For the text-containing cell, return its midpoint in [X, Y] coordinate format. 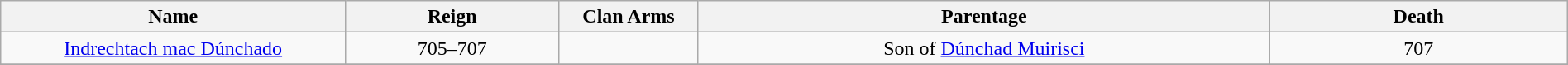
Parentage [984, 17]
705–707 [452, 48]
Clan Arms [629, 17]
Name [174, 17]
Reign [452, 17]
707 [1418, 48]
Son of Dúnchad Muirisci [984, 48]
Indrechtach mac Dúnchado [174, 48]
Death [1418, 17]
